Extract the (x, y) coordinate from the center of the cell holding the provided text.  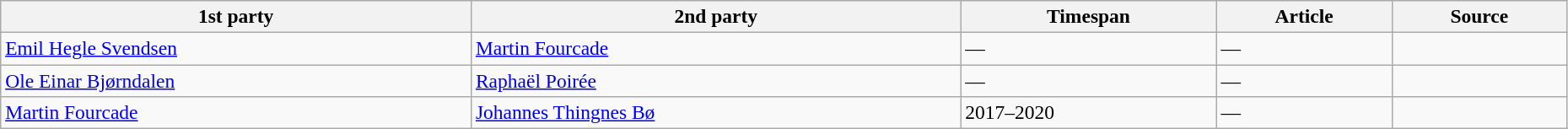
2nd party (715, 16)
1st party (236, 16)
Ole Einar Bjørndalen (236, 80)
Article (1304, 16)
Johannes Thingnes Bø (715, 112)
Timespan (1088, 16)
Raphaël Poirée (715, 80)
Emil Hegle Svendsen (236, 48)
2017–2020 (1088, 112)
Source (1479, 16)
